Search for the cell housing the specified text and yield its (X, Y) center coordinate. 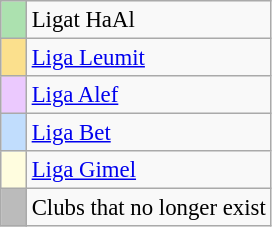
Ligat HaAl (148, 20)
Liga Bet (148, 133)
Liga Gimel (148, 170)
Liga Leumit (148, 58)
Liga Alef (148, 95)
Clubs that no longer exist (148, 208)
